Find where the given text appears and provide that cell's center as (x, y) coordinate. 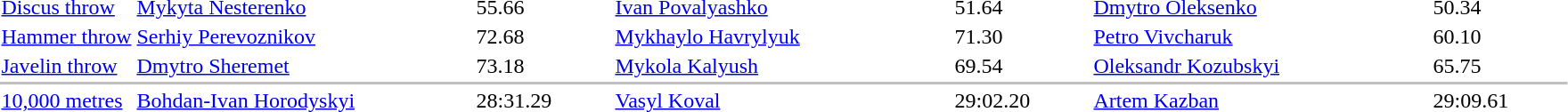
Dmytro Sheremet (304, 66)
69.54 (1021, 66)
72.68 (543, 36)
65.75 (1500, 66)
73.18 (543, 66)
Mykola Kalyush (782, 66)
Petro Vivcharuk (1261, 36)
Oleksandr Kozubskyi (1261, 66)
Hammer throw (66, 36)
60.10 (1500, 36)
Mykhaylo Havrylyuk (782, 36)
71.30 (1021, 36)
Serhiy Perevoznikov (304, 36)
Javelin throw (66, 66)
